Determine the [X, Y] coordinate at the center of the cell enclosing the given text.  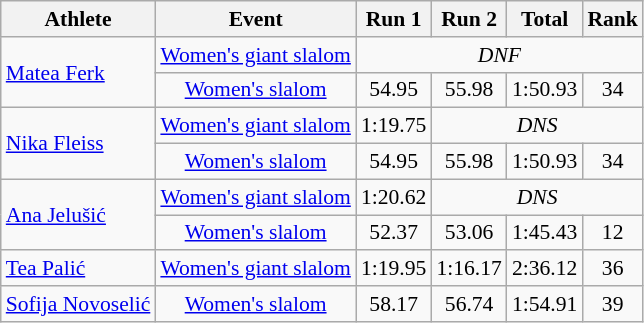
53.06 [468, 233]
Run 2 [468, 19]
52.37 [394, 233]
Athlete [78, 19]
12 [612, 233]
36 [612, 269]
58.17 [394, 304]
39 [612, 304]
Nika Fleiss [78, 144]
1:54.91 [544, 304]
1:16.17 [468, 269]
1:19.75 [394, 126]
Run 1 [394, 19]
Event [256, 19]
1:45.43 [544, 233]
DNF [500, 55]
2:36.12 [544, 269]
1:19.95 [394, 269]
Sofija Novoselić [78, 304]
Rank [612, 19]
Total [544, 19]
1:20.62 [394, 197]
Matea Ferk [78, 72]
56.74 [468, 304]
Ana Jelušić [78, 214]
Tea Palić [78, 269]
